Determine the (X, Y) coordinate at the center of the cell enclosing the given text.  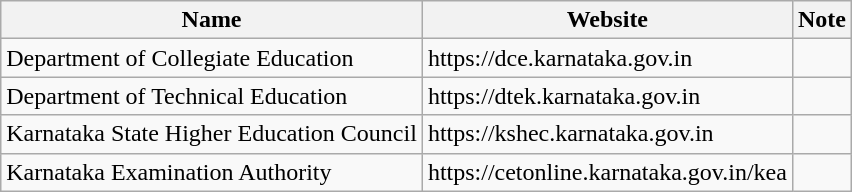
https://dtek.karnataka.gov.in (607, 96)
Department of Technical Education (212, 96)
https://cetonline.karnataka.gov.in/kea (607, 172)
Karnataka Examination Authority (212, 172)
Department of Collegiate Education (212, 58)
Name (212, 20)
Karnataka State Higher Education Council (212, 134)
Note (822, 20)
https://kshec.karnataka.gov.in (607, 134)
Website (607, 20)
https://dce.karnataka.gov.in (607, 58)
